Return [x, y] of the center of cell containing provided text 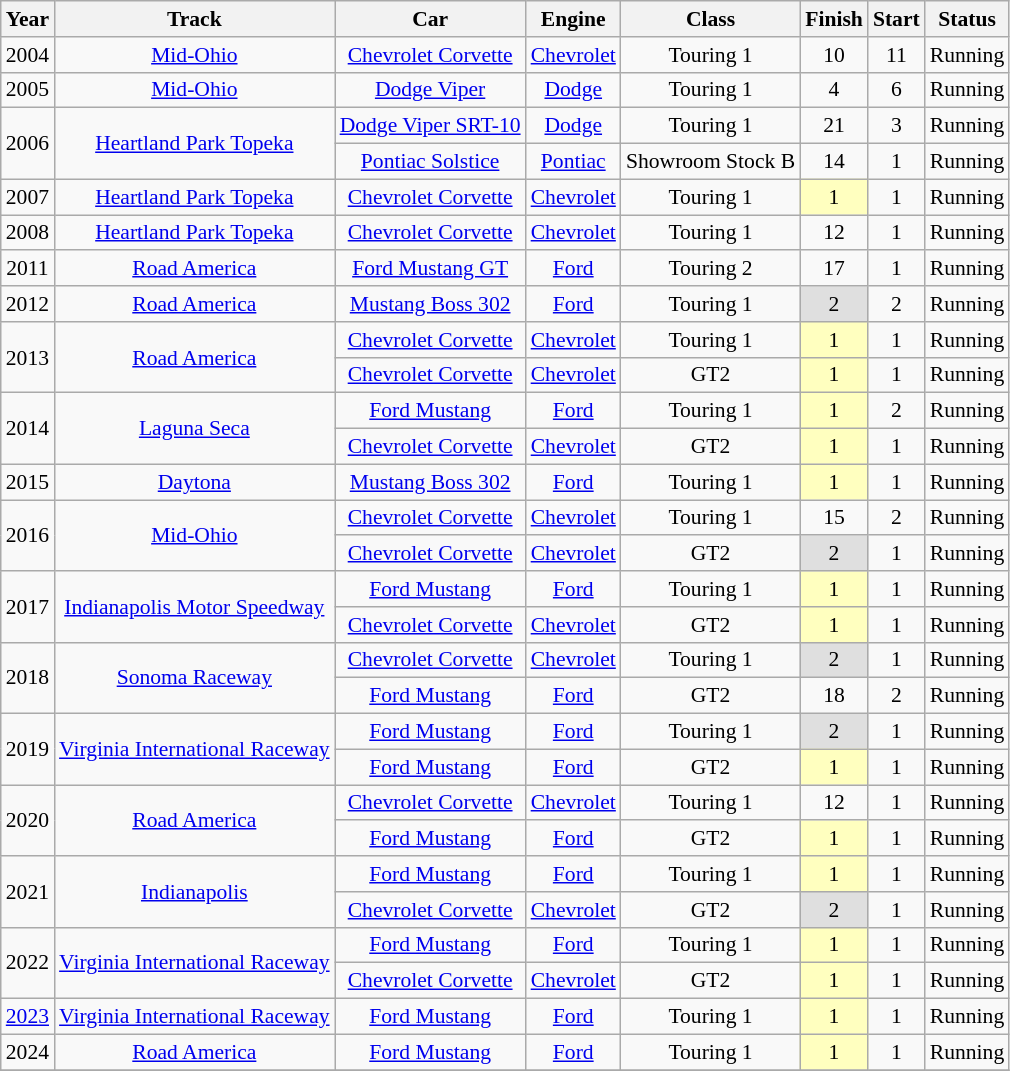
2004 [28, 55]
2021 [28, 892]
Pontiac Solstice [430, 162]
Pontiac [574, 162]
Start [896, 19]
17 [834, 269]
2018 [28, 678]
Indianapolis [194, 892]
6 [896, 90]
2022 [28, 962]
15 [834, 518]
2008 [28, 233]
Touring 2 [710, 269]
3 [896, 126]
11 [896, 55]
18 [834, 696]
21 [834, 126]
Status [967, 19]
Car [430, 19]
2014 [28, 428]
2016 [28, 536]
2023 [28, 1017]
2015 [28, 482]
2019 [28, 750]
Indianapolis Motor Speedway [194, 606]
Dodge Viper [430, 90]
2012 [28, 304]
2017 [28, 606]
Daytona [194, 482]
2024 [28, 1052]
14 [834, 162]
Ford Mustang GT [430, 269]
2006 [28, 144]
Laguna Seca [194, 428]
Finish [834, 19]
2013 [28, 358]
Dodge Viper SRT-10 [430, 126]
2007 [28, 197]
Sonoma Raceway [194, 678]
2005 [28, 90]
10 [834, 55]
2011 [28, 269]
Year [28, 19]
Showroom Stock B [710, 162]
Track [194, 19]
Class [710, 19]
4 [834, 90]
Engine [574, 19]
2020 [28, 820]
